Find where the given text appears and provide that cell's center as (X, Y) coordinate. 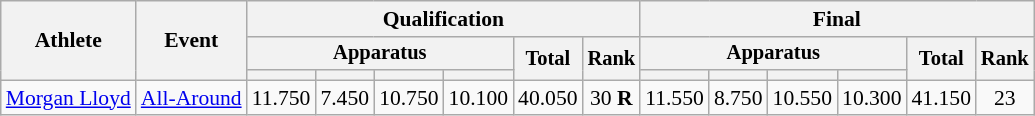
10.300 (872, 98)
11.750 (282, 98)
Qualification (444, 19)
40.050 (548, 98)
23 (1005, 98)
All-Around (192, 98)
10.550 (802, 98)
Athlete (68, 40)
30 R (612, 98)
Final (836, 19)
41.150 (942, 98)
Morgan Lloyd (68, 98)
10.750 (408, 98)
8.750 (738, 98)
7.450 (344, 98)
10.100 (478, 98)
11.550 (674, 98)
Event (192, 40)
